For the text-containing cell, return its midpoint in [x, y] coordinate format. 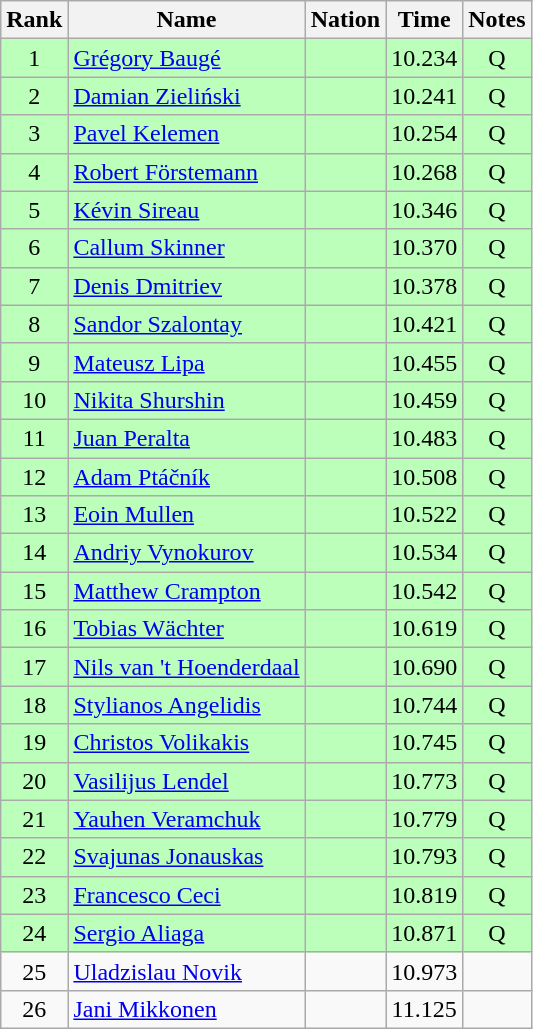
Name [186, 20]
Sandor Szalontay [186, 324]
Vasilijus Lendel [186, 781]
Kévin Sireau [186, 210]
1 [34, 58]
Time [424, 20]
Uladzislau Novik [186, 971]
10.268 [424, 172]
24 [34, 933]
Andriy Vynokurov [186, 553]
Nation [345, 20]
Yauhen Veramchuk [186, 819]
23 [34, 895]
3 [34, 134]
10.483 [424, 438]
9 [34, 362]
10.779 [424, 819]
10.819 [424, 895]
Tobias Wächter [186, 629]
Jani Mikkonen [186, 1009]
10.234 [424, 58]
10.871 [424, 933]
10.773 [424, 781]
Christos Volikakis [186, 743]
Matthew Crampton [186, 591]
Damian Zieliński [186, 96]
10.378 [424, 286]
10.241 [424, 96]
Francesco Ceci [186, 895]
Stylianos Angelidis [186, 705]
10.690 [424, 667]
21 [34, 819]
Juan Peralta [186, 438]
10.542 [424, 591]
Mateusz Lipa [186, 362]
5 [34, 210]
14 [34, 553]
17 [34, 667]
13 [34, 515]
2 [34, 96]
15 [34, 591]
10.346 [424, 210]
Adam Ptáčník [186, 477]
10.793 [424, 857]
8 [34, 324]
22 [34, 857]
18 [34, 705]
Notes [497, 20]
Eoin Mullen [186, 515]
10.421 [424, 324]
7 [34, 286]
11 [34, 438]
10.508 [424, 477]
10.744 [424, 705]
10.370 [424, 248]
Callum Skinner [186, 248]
10 [34, 400]
Grégory Baugé [186, 58]
10.455 [424, 362]
Denis Dmitriev [186, 286]
12 [34, 477]
10.522 [424, 515]
10.254 [424, 134]
Robert Förstemann [186, 172]
Svajunas Jonauskas [186, 857]
19 [34, 743]
10.534 [424, 553]
6 [34, 248]
Pavel Kelemen [186, 134]
10.973 [424, 971]
4 [34, 172]
Nikita Shurshin [186, 400]
26 [34, 1009]
10.619 [424, 629]
10.745 [424, 743]
11.125 [424, 1009]
16 [34, 629]
10.459 [424, 400]
Rank [34, 20]
20 [34, 781]
25 [34, 971]
Sergio Aliaga [186, 933]
Nils van 't Hoenderdaal [186, 667]
